Extract the [x, y] coordinate from the center of the cell holding the provided text.  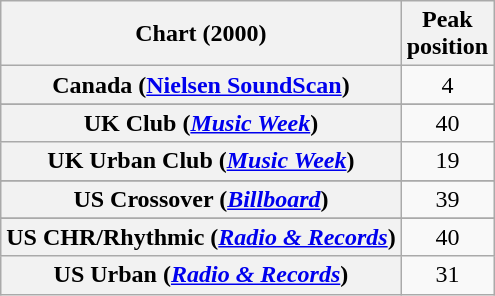
31 [447, 275]
US Urban (Radio & Records) [201, 275]
UK Urban Club (Music Week) [201, 161]
US CHR/Rhythmic (Radio & Records) [201, 237]
Peakposition [447, 34]
US Crossover (Billboard) [201, 199]
19 [447, 161]
UK Club (Music Week) [201, 123]
Chart (2000) [201, 34]
39 [447, 199]
Canada (Nielsen SoundScan) [201, 85]
4 [447, 85]
